Locate the cell with the specified text and output its (X, Y) center coordinate. 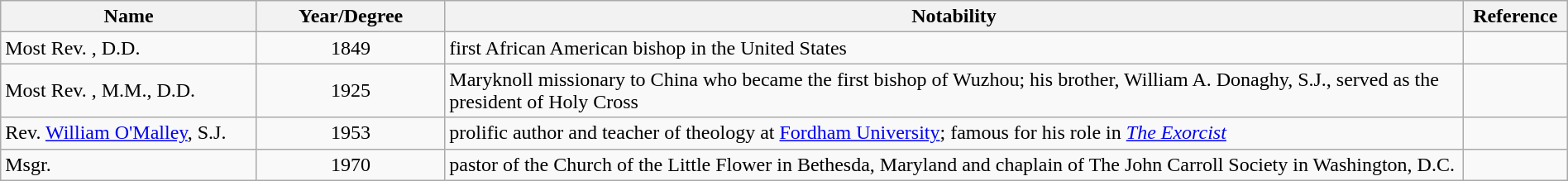
Name (129, 17)
Notability (954, 17)
first African American bishop in the United States (954, 48)
Year/Degree (351, 17)
Most Rev. , M.M., D.D. (129, 91)
Reference (1515, 17)
Most Rev. , D.D. (129, 48)
1849 (351, 48)
pastor of the Church of the Little Flower in Bethesda, Maryland and chaplain of The John Carroll Society in Washington, D.C. (954, 164)
1970 (351, 164)
Msgr. (129, 164)
prolific author and teacher of theology at Fordham University; famous for his role in The Exorcist (954, 133)
1925 (351, 91)
Rev. William O'Malley, S.J. (129, 133)
Maryknoll missionary to China who became the first bishop of Wuzhou; his brother, William A. Donaghy, S.J., served as the president of Holy Cross (954, 91)
1953 (351, 133)
